For the text-containing cell, return its midpoint in (X, Y) coordinate format. 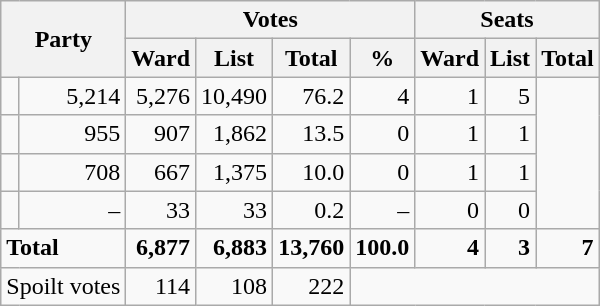
100.0 (382, 248)
7 (568, 248)
667 (161, 172)
708 (72, 172)
114 (161, 286)
76.2 (312, 96)
3 (510, 248)
6,883 (234, 248)
Spoilt votes (64, 286)
10.0 (312, 172)
6,877 (161, 248)
955 (72, 134)
10,490 (234, 96)
222 (312, 286)
907 (161, 134)
Seats (507, 20)
13,760 (312, 248)
5,276 (161, 96)
5 (510, 96)
Votes (270, 20)
Party (64, 39)
0.2 (312, 210)
5,214 (72, 96)
1,862 (234, 134)
108 (234, 286)
13.5 (312, 134)
1,375 (234, 172)
% (382, 58)
